Scan for the cell matching the given text and deliver its (X, Y) coordinate at center. 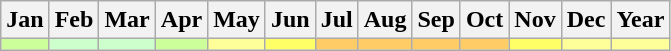
Mar (127, 20)
Sep (436, 20)
Jul (336, 20)
Feb (74, 20)
Jan (25, 20)
Dec (586, 20)
Year (640, 20)
Nov (535, 20)
Jun (290, 20)
May (237, 20)
Apr (181, 20)
Aug (385, 20)
Oct (484, 20)
